Return the (x, y) coordinate for the center point of the cell that contains the specified text.  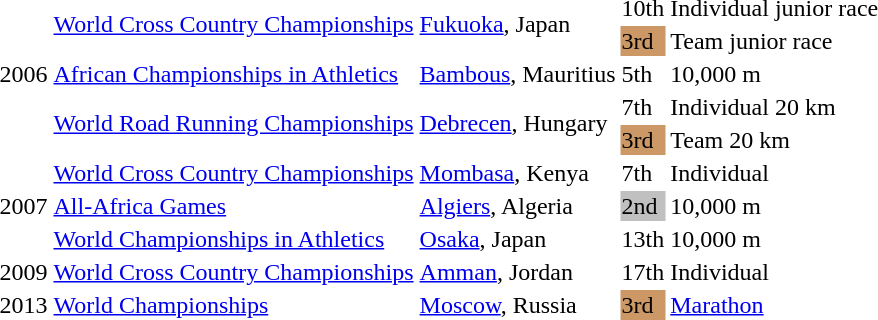
13th (643, 239)
World Championships (234, 305)
17th (643, 272)
Debrecen, Hungary (518, 124)
World Championships in Athletics (234, 239)
Moscow, Russia (518, 305)
5th (643, 74)
Mombasa, Kenya (518, 173)
All-Africa Games (234, 206)
Bambous, Mauritius (518, 74)
World Road Running Championships (234, 124)
2nd (643, 206)
Amman, Jordan (518, 272)
Algiers, Algeria (518, 206)
African Championships in Athletics (234, 74)
Osaka, Japan (518, 239)
